Determine the (X, Y) coordinate at the center of the cell enclosing the given text.  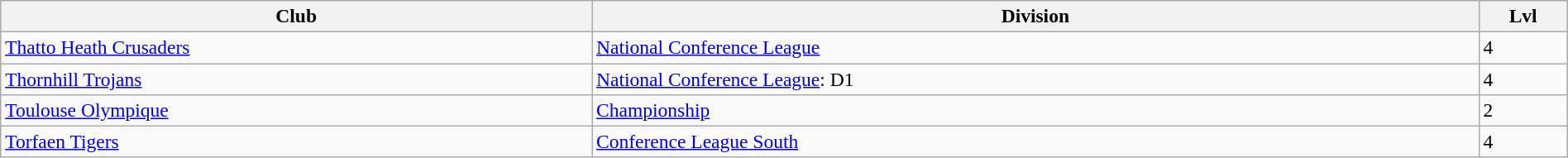
Torfaen Tigers (296, 141)
Division (1035, 16)
Thornhill Trojans (296, 79)
National Conference League: D1 (1035, 79)
National Conference League (1035, 47)
Club (296, 16)
2 (1523, 110)
Championship (1035, 110)
Toulouse Olympique (296, 110)
Thatto Heath Crusaders (296, 47)
Conference League South (1035, 141)
Lvl (1523, 16)
